Scan for the cell matching the given text and deliver its [x, y] coordinate at center. 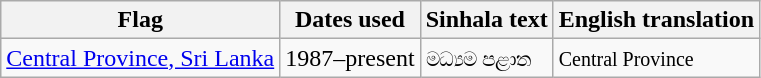
1987–present [350, 58]
Sinhala text [486, 20]
English translation [656, 20]
Central Province [656, 58]
Central Province, Sri Lanka [140, 58]
Dates used [350, 20]
Flag [140, 20]
මධ්‍යම පළාත [486, 58]
